From the cell containing the given text, extract its center point as [X, Y] coordinate. 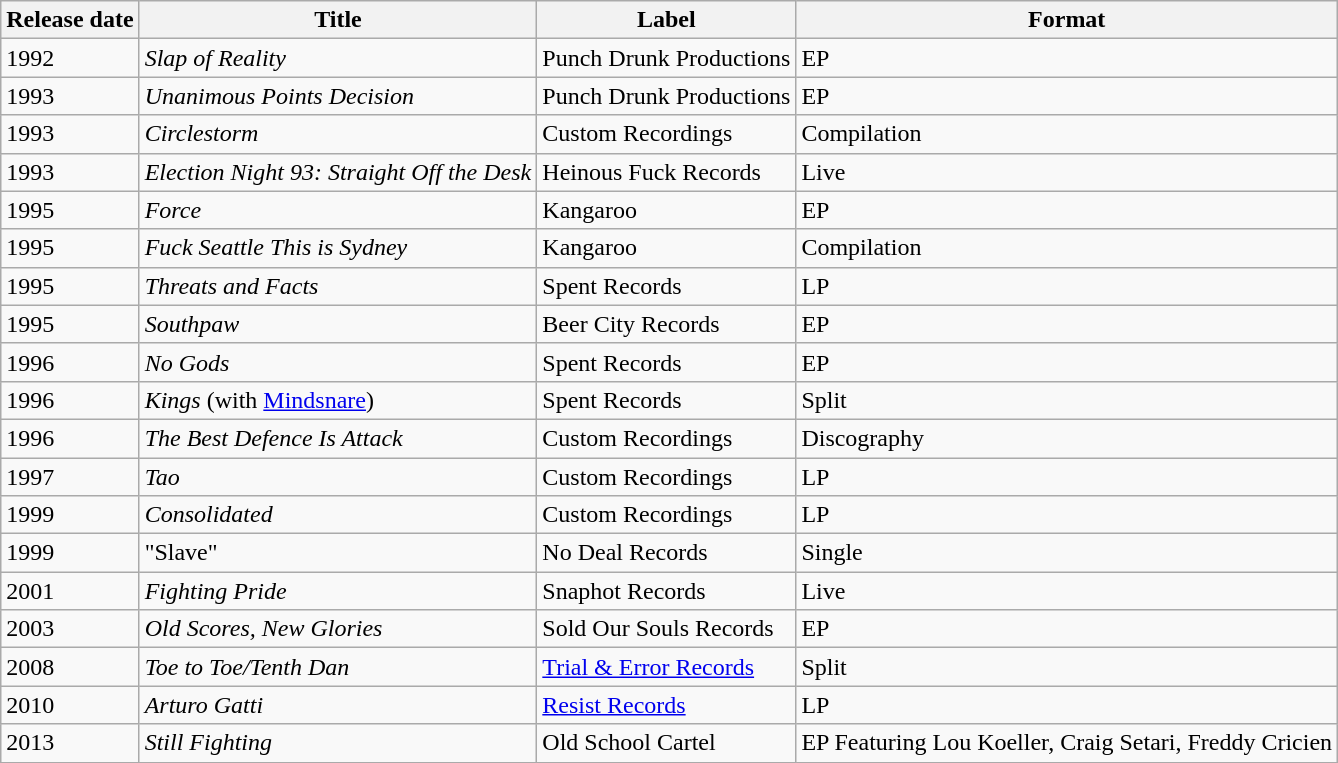
Label [666, 20]
Force [338, 210]
Resist Records [666, 705]
"Slave" [338, 553]
Release date [70, 20]
Election Night 93: Straight Off the Desk [338, 172]
Circlestorm [338, 134]
EP Featuring Lou Koeller, Craig Setari, Freddy Cricien [1067, 743]
Trial & Error Records [666, 667]
1997 [70, 477]
Kings (with Mindsnare) [338, 400]
Old School Cartel [666, 743]
Fuck Seattle This is Sydney [338, 248]
2010 [70, 705]
Arturo Gatti [338, 705]
Southpaw [338, 324]
Toe to Toe/Tenth Dan [338, 667]
The Best Defence Is Attack [338, 438]
Heinous Fuck Records [666, 172]
No Gods [338, 362]
1992 [70, 58]
Unanimous Points Decision [338, 96]
Title [338, 20]
2013 [70, 743]
Still Fighting [338, 743]
Single [1067, 553]
Snaphot Records [666, 591]
Consolidated [338, 515]
Sold Our Souls Records [666, 629]
Format [1067, 20]
Threats and Facts [338, 286]
2003 [70, 629]
2001 [70, 591]
Slap of Reality [338, 58]
Old Scores, New Glories [338, 629]
Discography [1067, 438]
Tao [338, 477]
No Deal Records [666, 553]
2008 [70, 667]
Beer City Records [666, 324]
Fighting Pride [338, 591]
